Detect which cell encompasses the target text, then output its (x, y) center coordinate. 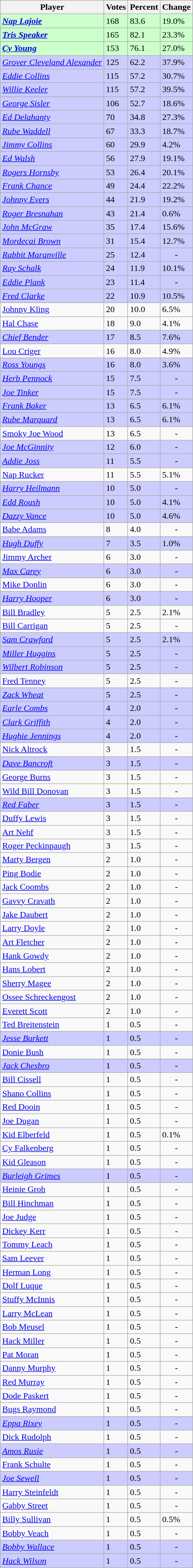
Bobby Veach (52, 1533)
49 (116, 186)
67 (116, 131)
Jake Daubert (52, 915)
33.3 (144, 131)
Hal Chase (52, 323)
Wild Bill Donovan (52, 791)
24.4 (144, 186)
17 (116, 337)
Larry McLean (52, 1313)
Lou Criger (52, 351)
George Sisler (52, 103)
Gabby Street (52, 1506)
Harry Steinfeldt (52, 1492)
Dode Paskert (52, 1396)
Eddie Collins (52, 76)
31 (116, 241)
Hans Lobert (52, 969)
Red Murray (52, 1382)
20.1% (176, 172)
4.6% (176, 516)
Joe Tinker (52, 392)
Pat Moran (52, 1355)
Duffy Lewis (52, 818)
Votes (116, 7)
Hugh Duffy (52, 543)
11.4 (144, 282)
Bill Hinchman (52, 1203)
Earle Combs (52, 708)
Sam Crawford (52, 640)
1.0% (176, 543)
Eppa Rixey (52, 1423)
Herb Pennock (52, 378)
18.6% (176, 103)
6.5% (176, 310)
5.1% (176, 475)
3.5 (144, 543)
0.1% (176, 1135)
Ted Breitenstein (52, 1024)
15.6% (176, 227)
Stuffy McInnis (52, 1300)
Nick Altrock (52, 750)
Hack Wilson (52, 1561)
Jesse Burkett (52, 1038)
Zack Wheat (52, 695)
Nap Rucker (52, 475)
John McGraw (52, 227)
Herman Long (52, 1272)
Tommy Leach (52, 1244)
10.5% (176, 296)
Tris Speaker (52, 35)
Rabbit Maranville (52, 255)
Kid Elberfeld (52, 1135)
Sherry Magee (52, 983)
Ping Bodie (52, 873)
62.2 (144, 62)
Dazzy Vance (52, 516)
Dave Bancroft (52, 763)
Ross Youngs (52, 364)
Edd Roush (52, 502)
60 (116, 144)
21.4 (144, 213)
Larry Doyle (52, 928)
30.7% (176, 76)
53 (116, 172)
Joe McGinnity (52, 447)
Jimmy Collins (52, 144)
Burleigh Grimes (52, 1176)
7 (116, 543)
22.2% (176, 186)
Bob Meusel (52, 1327)
Rube Waddell (52, 131)
Player (52, 7)
Ossee Schreckengost (52, 997)
Miller Huggins (52, 653)
Danny Murphy (52, 1368)
12.4 (144, 255)
Dolf Luque (52, 1286)
Clark Griffith (52, 722)
Harry Hooper (52, 598)
Frank Baker (52, 406)
44 (116, 200)
8.5 (144, 337)
Change (176, 7)
Bill Carrigan (52, 626)
Ed Walsh (52, 158)
29.9 (144, 144)
Nap Lajoie (52, 21)
Bugs Raymond (52, 1409)
70 (116, 117)
19.0% (176, 21)
0.6% (176, 213)
Sam Leever (52, 1258)
168 (116, 21)
23.3% (176, 35)
165 (116, 35)
Hughie Jennings (52, 736)
19.2% (176, 200)
Shano Collins (52, 1093)
Addie Joss (52, 461)
39.5% (176, 90)
27.3% (176, 117)
Red Faber (52, 804)
Gavvy Cravath (52, 901)
10.9 (144, 296)
Roger Peckinpaugh (52, 846)
Chief Bender (52, 337)
Harry Heilmann (52, 488)
Jack Coombs (52, 887)
18 (116, 323)
Roger Bresnahan (52, 213)
Hack Miller (52, 1341)
George Burns (52, 777)
56 (116, 158)
26.4 (144, 172)
35 (116, 227)
Babe Adams (52, 530)
Amos Rusie (52, 1451)
Rogers Hornsby (52, 172)
4.0 (144, 530)
27.0% (176, 48)
Johnny Evers (52, 200)
43 (116, 213)
Joe Judge (52, 1217)
12 (116, 447)
Ray Schalk (52, 268)
Willie Keeler (52, 90)
20 (116, 310)
Billy Sullivan (52, 1520)
Bobby Wallace (52, 1547)
4.2% (176, 144)
83.6 (144, 21)
Wilbert Robinson (52, 667)
25 (116, 255)
Dick Rudolph (52, 1437)
153 (116, 48)
Grover Cleveland Alexander (52, 62)
76.1 (144, 48)
34.8 (144, 117)
12.7% (176, 241)
Everett Scott (52, 1011)
Frank Schulte (52, 1464)
0.5% (176, 1520)
52.7 (144, 103)
24 (116, 268)
18.7% (176, 131)
37.9% (176, 62)
Frank Chance (52, 186)
3.6% (176, 364)
10.0 (144, 310)
Art Nehf (52, 832)
Red Dooin (52, 1107)
15.4 (144, 241)
Rube Marquard (52, 420)
19.1% (176, 158)
Cy Young (52, 48)
Joe Sewell (52, 1478)
Johnny Kling (52, 310)
22 (116, 296)
Marty Bergen (52, 860)
Art Fletcher (52, 942)
Percent (144, 7)
Mike Donlin (52, 584)
11.9 (144, 268)
8 (116, 530)
Joe Dugan (52, 1121)
106 (116, 103)
Donie Bush (52, 1052)
Bill Cissell (52, 1080)
Fred Tenney (52, 681)
Dickey Kerr (52, 1231)
Mordecai Brown (52, 241)
17.4 (144, 227)
125 (116, 62)
Max Carey (52, 571)
4.9% (176, 351)
Cy Falkenberg (52, 1148)
7.6% (176, 337)
Eddie Plank (52, 282)
Jimmy Archer (52, 557)
10.1% (176, 268)
Smoky Joe Wood (52, 433)
21.9 (144, 200)
27.9 (144, 158)
Bill Bradley (52, 612)
Kid Gleason (52, 1162)
82.1 (144, 35)
23 (116, 282)
Ed Delahanty (52, 117)
6.0 (144, 447)
Fred Clarke (52, 296)
9.0 (144, 323)
Heinie Groh (52, 1189)
Jack Chesbro (52, 1066)
Hank Gowdy (52, 956)
